Detect which cell encompasses the target text, then output its [x, y] center coordinate. 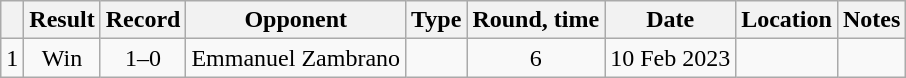
Type [436, 20]
Result [62, 20]
Notes [871, 20]
Date [670, 20]
6 [536, 58]
Round, time [536, 20]
1–0 [143, 58]
10 Feb 2023 [670, 58]
Emmanuel Zambrano [296, 58]
Location [787, 20]
1 [12, 58]
Record [143, 20]
Win [62, 58]
Opponent [296, 20]
